Locate the cell with the specified text and output its (x, y) center coordinate. 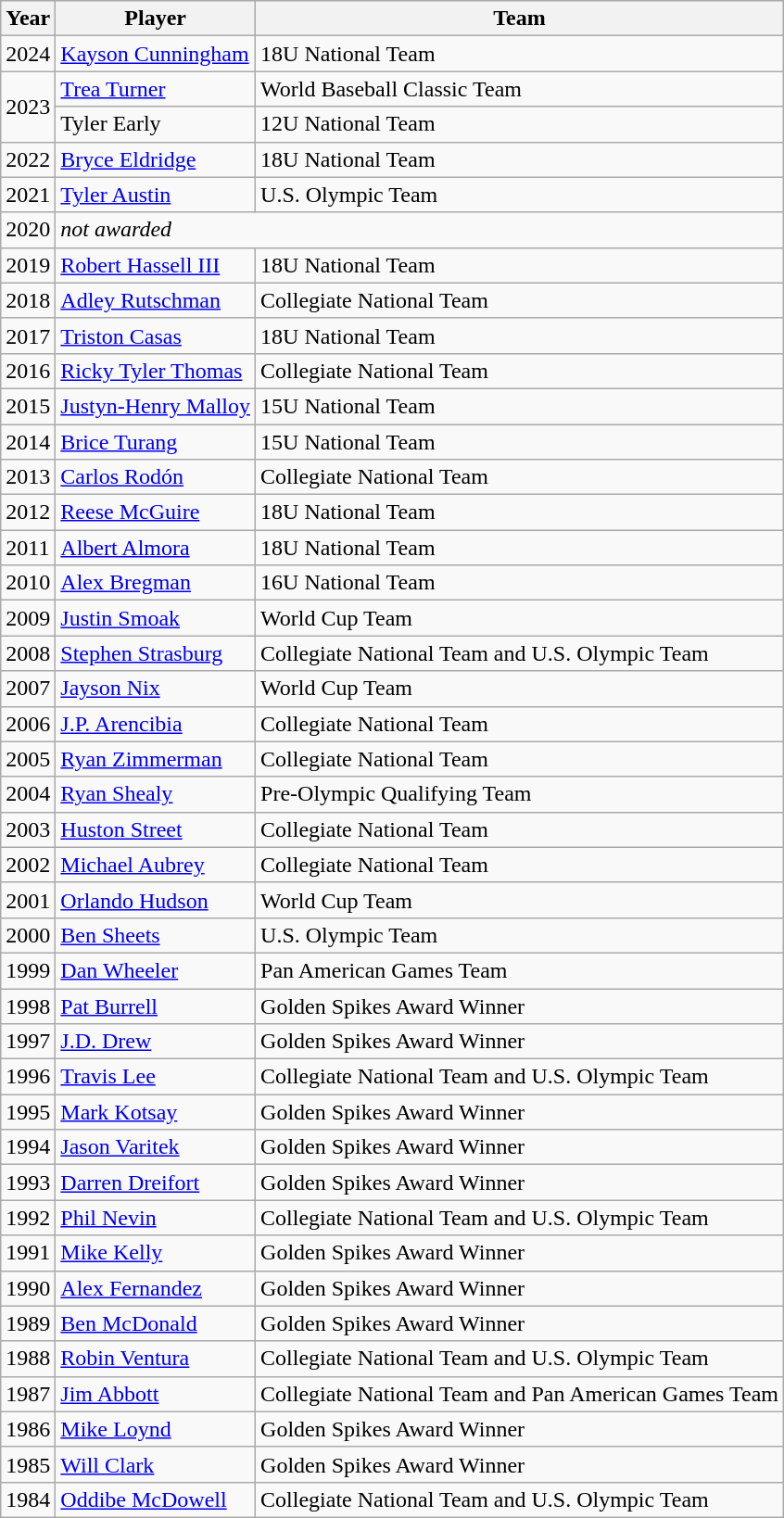
1988 (28, 1359)
Oddibe McDowell (156, 1499)
2006 (28, 724)
Stephen Strasburg (156, 653)
2023 (28, 107)
World Baseball Classic Team (520, 89)
Adley Rutschman (156, 300)
2011 (28, 548)
1991 (28, 1253)
2000 (28, 935)
Ricky Tyler Thomas (156, 371)
1984 (28, 1499)
Michael Aubrey (156, 865)
1998 (28, 1006)
2009 (28, 618)
2018 (28, 300)
2019 (28, 265)
Pre-Olympic Qualifying Team (520, 794)
Year (28, 19)
2016 (28, 371)
Carlos Rodón (156, 477)
1985 (28, 1464)
Justin Smoak (156, 618)
Jim Abbott (156, 1394)
16U National Team (520, 583)
Jason Varitek (156, 1147)
Mike Loynd (156, 1429)
2012 (28, 512)
2021 (28, 195)
2007 (28, 689)
1994 (28, 1147)
1989 (28, 1323)
Bryce Eldridge (156, 159)
2014 (28, 442)
1999 (28, 970)
Ryan Zimmerman (156, 759)
2013 (28, 477)
Ben McDonald (156, 1323)
2022 (28, 159)
2004 (28, 794)
2015 (28, 406)
Trea Turner (156, 89)
Team (520, 19)
2024 (28, 54)
Reese McGuire (156, 512)
2002 (28, 865)
Pat Burrell (156, 1006)
Phil Nevin (156, 1218)
1993 (28, 1183)
2017 (28, 335)
Ben Sheets (156, 935)
Will Clark (156, 1464)
Player (156, 19)
Mark Kotsay (156, 1112)
Brice Turang (156, 442)
Robert Hassell III (156, 265)
Triston Casas (156, 335)
J.P. Arencibia (156, 724)
Dan Wheeler (156, 970)
Alex Fernandez (156, 1288)
Justyn-Henry Malloy (156, 406)
2020 (28, 230)
1986 (28, 1429)
Pan American Games Team (520, 970)
2003 (28, 829)
1995 (28, 1112)
Tyler Early (156, 124)
12U National Team (520, 124)
Kayson Cunningham (156, 54)
2010 (28, 583)
J.D. Drew (156, 1042)
Darren Dreifort (156, 1183)
Robin Ventura (156, 1359)
2001 (28, 900)
Tyler Austin (156, 195)
Alex Bregman (156, 583)
1990 (28, 1288)
1992 (28, 1218)
Jayson Nix (156, 689)
Mike Kelly (156, 1253)
1997 (28, 1042)
2005 (28, 759)
1996 (28, 1077)
Collegiate National Team and Pan American Games Team (520, 1394)
Albert Almora (156, 548)
Orlando Hudson (156, 900)
not awarded (420, 230)
1987 (28, 1394)
Huston Street (156, 829)
Ryan Shealy (156, 794)
Travis Lee (156, 1077)
2008 (28, 653)
